Return [x, y] of the center of cell containing provided text 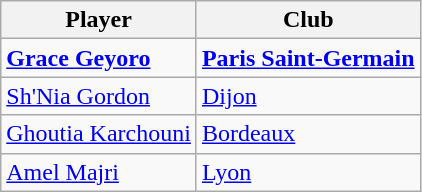
Bordeaux [308, 134]
Ghoutia Karchouni [99, 134]
Amel Majri [99, 172]
Grace Geyoro [99, 58]
Player [99, 20]
Paris Saint-Germain [308, 58]
Sh'Nia Gordon [99, 96]
Lyon [308, 172]
Dijon [308, 96]
Club [308, 20]
